From the cell containing the given text, extract its center point as [X, Y] coordinate. 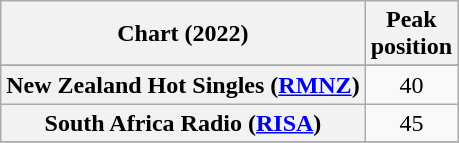
40 [411, 85]
45 [411, 123]
Peakposition [411, 34]
South Africa Radio (RISA) [183, 123]
Chart (2022) [183, 34]
New Zealand Hot Singles (RMNZ) [183, 85]
